Locate the cell with the specified text and output its (x, y) center coordinate. 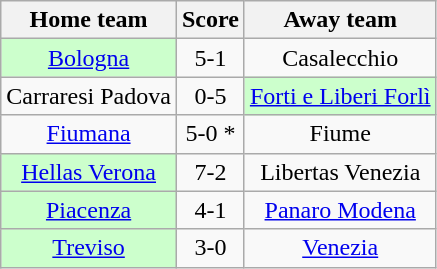
Hellas Verona (89, 172)
4-1 (210, 210)
Forti e Liberi Forlì (340, 96)
Piacenza (89, 210)
Away team (340, 20)
Libertas Venezia (340, 172)
Carraresi Padova (89, 96)
Bologna (89, 58)
5-1 (210, 58)
5-0 * (210, 134)
3-0 (210, 248)
Home team (89, 20)
Fiume (340, 134)
Panaro Modena (340, 210)
Venezia (340, 248)
Treviso (89, 248)
7-2 (210, 172)
Score (210, 20)
Fiumana (89, 134)
Casalecchio (340, 58)
0-5 (210, 96)
